Scan for the cell matching the given text and deliver its (X, Y) coordinate at center. 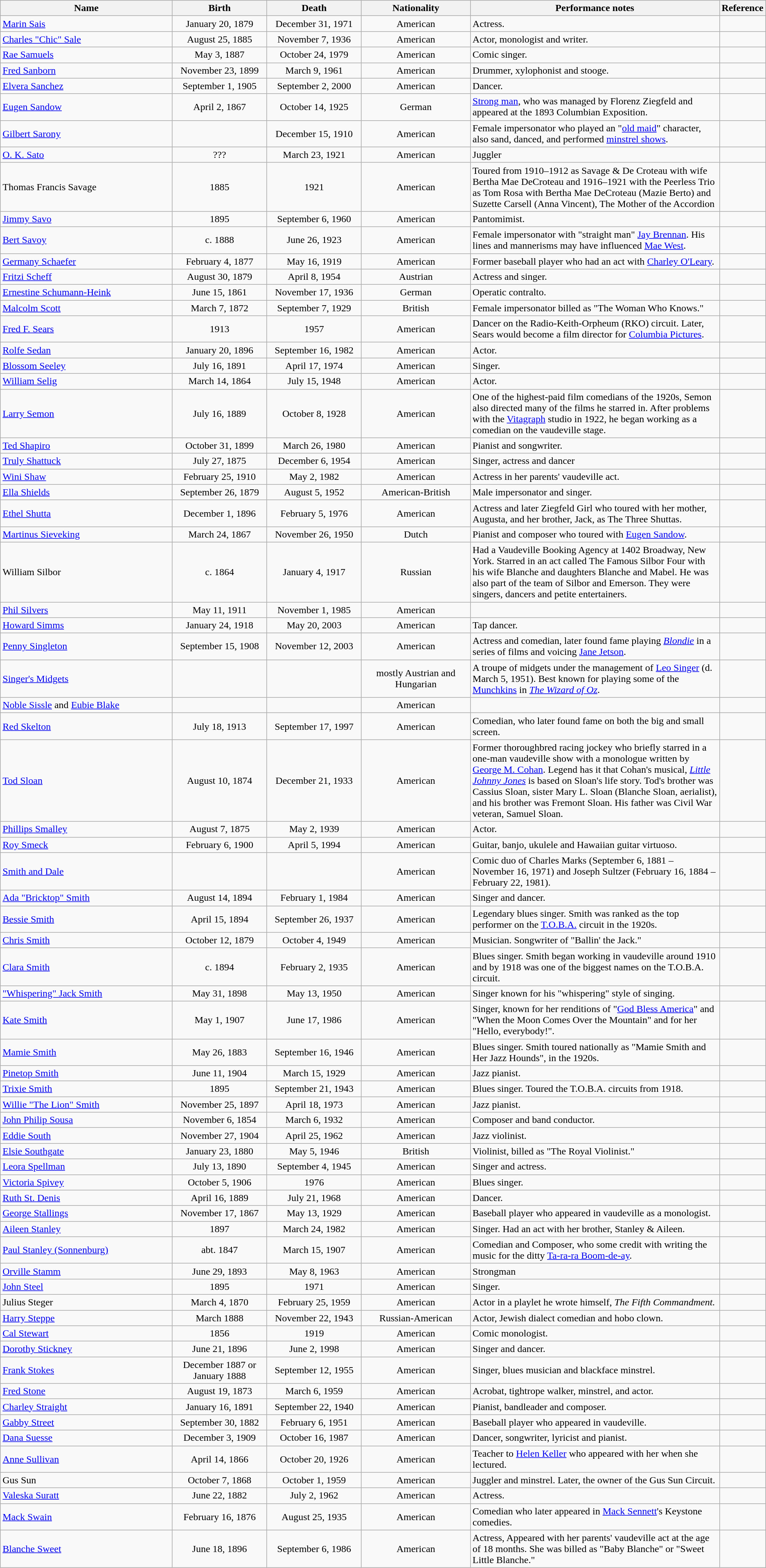
Pianist and songwriter. (595, 445)
Comedian, who later found fame on both the big and small screen. (595, 727)
1976 (314, 1182)
Noble Sissle and Eubie Blake (86, 705)
December 1887 or January 1888 (219, 1370)
May 26, 1883 (219, 1052)
February 6, 1900 (219, 845)
September 30, 1882 (219, 1422)
Phil Silvers (86, 610)
March 7, 1872 (219, 308)
Bert Savoy (86, 240)
Eugen Sandow (86, 107)
April 16, 1889 (219, 1198)
November 25, 1897 (219, 1105)
Legendary blues singer. Smith was ranked as the top performer on the T.O.B.A. circuit in the 1920s. (595, 919)
November 6, 1854 (219, 1120)
January 23, 1880 (219, 1151)
September 2, 2000 (314, 86)
Actor, monologist and writer. (595, 39)
John Philip Sousa (86, 1120)
April 14, 1866 (219, 1459)
American-British (416, 492)
March 15, 1929 (314, 1073)
c. 1888 (219, 240)
Female impersonator with "straight man" Jay Brennan. His lines and mannerisms may have influenced Mae West. (595, 240)
Elvera Sanchez (86, 86)
Dana Suesse (86, 1438)
May 31, 1898 (219, 993)
March 23, 1921 (314, 155)
January 24, 1918 (219, 625)
Red Skelton (86, 727)
1856 (219, 1334)
July 16, 1889 (219, 413)
Ethel Shutta (86, 513)
Harry Steppe (86, 1318)
October 20, 1926 (314, 1459)
November 26, 1950 (314, 534)
January 20, 1879 (219, 24)
??? (219, 155)
Baseball player who appeared in vaudeville as a monologist. (595, 1213)
October 16, 1987 (314, 1438)
November 17, 1936 (314, 292)
c. 1894 (219, 967)
Ruth St. Denis (86, 1198)
Valeska Suratt (86, 1496)
August 10, 1874 (219, 781)
May 2, 1982 (314, 477)
Performance notes (595, 8)
Julius Steger (86, 1302)
Actress and comedian, later found fame playing Blondie in a series of films and voicing Jane Jetson. (595, 646)
Singer known for his "whispering" style of singing. (595, 993)
Fritzi Scheff (86, 277)
September 1, 1905 (219, 86)
Actress and later Ziegfeld Girl who toured with her mother, Augusta, and her brother, Jack, as The Three Shuttas. (595, 513)
Pianist, bandleader and composer. (595, 1407)
Death (314, 8)
Ernestine Schumann-Heink (86, 292)
April 25, 1962 (314, 1136)
November 23, 1899 (219, 70)
Russian (416, 572)
Singer, blues musician and blackface minstrel. (595, 1370)
Howard Simms (86, 625)
June 17, 1986 (314, 1020)
1919 (314, 1334)
March 4, 1870 (219, 1302)
Birth (219, 8)
O. K. Sato (86, 155)
William Selig (86, 381)
Name (86, 8)
June 18, 1896 (219, 1549)
December 31, 1971 (314, 24)
May 13, 1950 (314, 993)
January 4, 1917 (314, 572)
Comedian and Composer, who some credit with writing the music for the ditty Ta-ra-ra Boom-de-ay. (595, 1250)
Ella Shields (86, 492)
Blues singer. Toured the T.O.B.A. circuits from 1918. (595, 1089)
September 4, 1945 (314, 1167)
March 6, 1959 (314, 1391)
Dutch (416, 534)
Mamie Smith (86, 1052)
Germany Schaefer (86, 261)
Singer, actress and dancer (595, 461)
Marin Sais (86, 24)
Former baseball player who had an act with Charley O'Leary. (595, 261)
September 21, 1943 (314, 1089)
Female impersonator who played an "old maid" character, also sand, danced, and performed minstrel shows. (595, 133)
Acrobat, tightrope walker, minstrel, and actor. (595, 1391)
February 6, 1951 (314, 1422)
November 17, 1867 (219, 1213)
Guitar, banjo, ukulele and Hawaiian guitar virtuoso. (595, 845)
October 7, 1868 (219, 1480)
Victoria Spivey (86, 1182)
Pianist and composer who toured with Eugen Sandow. (595, 534)
September 12, 1955 (314, 1370)
Actor in a playlet he wrote himself, The Fifth Commandment. (595, 1302)
December 21, 1933 (314, 781)
Juggler and minstrel. Later, the owner of the Gus Sun Circuit. (595, 1480)
September 6, 1986 (314, 1549)
December 1, 1896 (219, 513)
Clara Smith (86, 967)
August 30, 1879 (219, 277)
September 16, 1982 (314, 350)
June 29, 1893 (219, 1271)
October 4, 1949 (314, 940)
Gabby Street (86, 1422)
Singer and actress. (595, 1167)
1921 (314, 187)
Reference (742, 8)
A troupe of midgets under the management of Leo Singer (d. March 5, 1951). Best known for playing some of the Munchkins in The Wizard of Oz. (595, 679)
March 9, 1961 (314, 70)
May 5, 1946 (314, 1151)
Russian-American (416, 1318)
June 26, 1923 (314, 240)
Phillips Smalley (86, 829)
Composer and band conductor. (595, 1120)
Trixie Smith (86, 1089)
Wini Shaw (86, 477)
Cal Stewart (86, 1334)
Actress and singer. (595, 277)
August 25, 1935 (314, 1517)
Ada "Bricktop" Smith (86, 898)
March 24, 1982 (314, 1229)
September 26, 1879 (219, 492)
Anne Sullivan (86, 1459)
Bessie Smith (86, 919)
July 16, 1891 (219, 366)
December 3, 1909 (219, 1438)
Ted Shapiro (86, 445)
December 15, 1910 (314, 133)
Singer. Had an act with her brother, Stanley & Aileen. (595, 1229)
Blanche Sweet (86, 1549)
September 22, 1940 (314, 1407)
November 22, 1943 (314, 1318)
Dancer, songwriter, lyricist and pianist. (595, 1438)
Singer, known for her renditions of "God Bless America" and "When the Moon Comes Over the Mountain" and for her "Hello, everybody!". (595, 1020)
April 18, 1973 (314, 1105)
Teacher to Helen Keller who appeared with her when she lectured. (595, 1459)
Jimmy Savo (86, 219)
Roy Smeck (86, 845)
Frank Stokes (86, 1370)
May 2, 1939 (314, 829)
John Steel (86, 1287)
March 15, 1907 (314, 1250)
February 25, 1959 (314, 1302)
May 1, 1907 (219, 1020)
Aileen Stanley (86, 1229)
August 19, 1873 (219, 1391)
May 3, 1887 (219, 55)
Blues singer. Smith began working in vaudeville around 1910 and by 1918 was one of the biggest names on the T.O.B.A. circuit. (595, 967)
February 2, 1935 (314, 967)
1971 (314, 1287)
May 13, 1929 (314, 1213)
March 26, 1980 (314, 445)
April 2, 1867 (219, 107)
Male impersonator and singer. (595, 492)
Tap dancer. (595, 625)
Violinist, billed as "The Royal Violinist." (595, 1151)
Smith and Dale (86, 871)
May 11, 1911 (219, 610)
October 12, 1879 (219, 940)
Malcolm Scott (86, 308)
1913 (219, 329)
Actress, Appeared with her parents' vaudeville act at the age of 18 months. She was billed as "Baby Blanche" or "Sweet Little Blanche." (595, 1549)
mostly Austrian and Hungarian (416, 679)
Comic monologist. (595, 1334)
Baseball player who appeared in vaudeville. (595, 1422)
Female impersonator billed as "The Woman Who Knows." (595, 308)
July 18, 1913 (219, 727)
Blossom Seeley (86, 366)
Jazz violinist. (595, 1136)
August 14, 1894 (219, 898)
Drummer, xylophonist and stooge. (595, 70)
Fred F. Sears (86, 329)
August 7, 1875 (219, 829)
Martinus Sieveking (86, 534)
June 11, 1904 (219, 1073)
February 1, 1984 (314, 898)
Tod Sloan (86, 781)
October 5, 1906 (219, 1182)
April 8, 1954 (314, 277)
September 26, 1937 (314, 919)
October 14, 1925 (314, 107)
October 8, 1928 (314, 413)
May 16, 1919 (314, 261)
April 5, 1994 (314, 845)
Truly Shattuck (86, 461)
March 6, 1932 (314, 1120)
Dorothy Stickney (86, 1349)
William Silbor (86, 572)
February 16, 1876 (219, 1517)
Leora Spellman (86, 1167)
1885 (219, 187)
Mack Swain (86, 1517)
Rae Samuels (86, 55)
Actor, Jewish dialect comedian and hobo clown. (595, 1318)
Orville Stamm (86, 1271)
June 22, 1882 (219, 1496)
Willie "The Lion" Smith (86, 1105)
March 24, 1867 (219, 534)
November 1, 1985 (314, 610)
Paul Stanley (Sonnenburg) (86, 1250)
November 12, 2003 (314, 646)
April 15, 1894 (219, 919)
Actress in her parents' vaudeville act. (595, 477)
Rolfe Sedan (86, 350)
January 16, 1891 (219, 1407)
1957 (314, 329)
February 4, 1877 (219, 261)
Blues singer. (595, 1182)
December 6, 1954 (314, 461)
Fred Sanborn (86, 70)
Nationality (416, 8)
Gus Sun (86, 1480)
Elsie Southgate (86, 1151)
July 15, 1948 (314, 381)
September 6, 1960 (314, 219)
Pinetop Smith (86, 1073)
Gilbert Sarony (86, 133)
January 20, 1896 (219, 350)
Kate Smith (86, 1020)
September 17, 1997 (314, 727)
Charles "Chic" Sale (86, 39)
June 21, 1896 (219, 1349)
Strong man, who was managed by Florenz Ziegfeld and appeared at the 1893 Columbian Exposition. (595, 107)
Comedian who later appeared in Mack Sennett's Keystone comedies. (595, 1517)
March 14, 1864 (219, 381)
c. 1864 (219, 572)
Strongman (595, 1271)
Fred Stone (86, 1391)
July 2, 1962 (314, 1496)
August 25, 1885 (219, 39)
November 7, 1936 (314, 39)
June 2, 1998 (314, 1349)
July 13, 1890 (219, 1167)
August 5, 1952 (314, 492)
September 15, 1908 (219, 646)
Pantomimist. (595, 219)
July 27, 1875 (219, 461)
George Stallings (86, 1213)
Dancer on the Radio-Keith-Orpheum (RKO) circuit. Later, Sears would become a film director for Columbia Pictures. (595, 329)
Operatic contralto. (595, 292)
Comic duo of Charles Marks (September 6, 1881 – November 16, 1971) and Joseph Sultzer (February 16, 1884 – February 22, 1981). (595, 871)
"Whispering" Jack Smith (86, 993)
March 1888 (219, 1318)
October 1, 1959 (314, 1480)
July 21, 1968 (314, 1198)
Larry Semon (86, 413)
October 31, 1899 (219, 445)
September 7, 1929 (314, 308)
May 8, 1963 (314, 1271)
Penny Singleton (86, 646)
1897 (219, 1229)
September 16, 1946 (314, 1052)
Austrian (416, 277)
Chris Smith (86, 940)
November 27, 1904 (219, 1136)
abt. 1847 (219, 1250)
June 15, 1861 (219, 292)
October 24, 1979 (314, 55)
Juggler (595, 155)
Eddie South (86, 1136)
Singer's Midgets (86, 679)
February 25, 1910 (219, 477)
February 5, 1976 (314, 513)
May 20, 2003 (314, 625)
Thomas Francis Savage (86, 187)
Musician. Songwriter of "Ballin' the Jack." (595, 940)
Comic singer. (595, 55)
Blues singer. Smith toured nationally as "Mamie Smith and Her Jazz Hounds", in the 1920s. (595, 1052)
Charley Straight (86, 1407)
April 17, 1974 (314, 366)
